Return [x, y] of the center of cell containing provided text 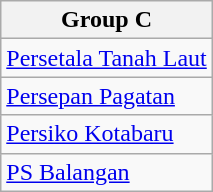
Group C [107, 20]
PS Balangan [107, 172]
Persiko Kotabaru [107, 134]
Persetala Tanah Laut [107, 58]
Persepan Pagatan [107, 96]
